From the cell containing the given text, extract its center point as [X, Y] coordinate. 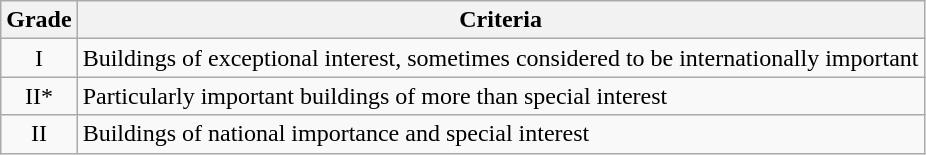
Buildings of exceptional interest, sometimes considered to be internationally important [500, 58]
II* [39, 96]
I [39, 58]
II [39, 134]
Buildings of national importance and special interest [500, 134]
Particularly important buildings of more than special interest [500, 96]
Criteria [500, 20]
Grade [39, 20]
